Output the [X, Y] coordinate of the center of the cell containing the given text.  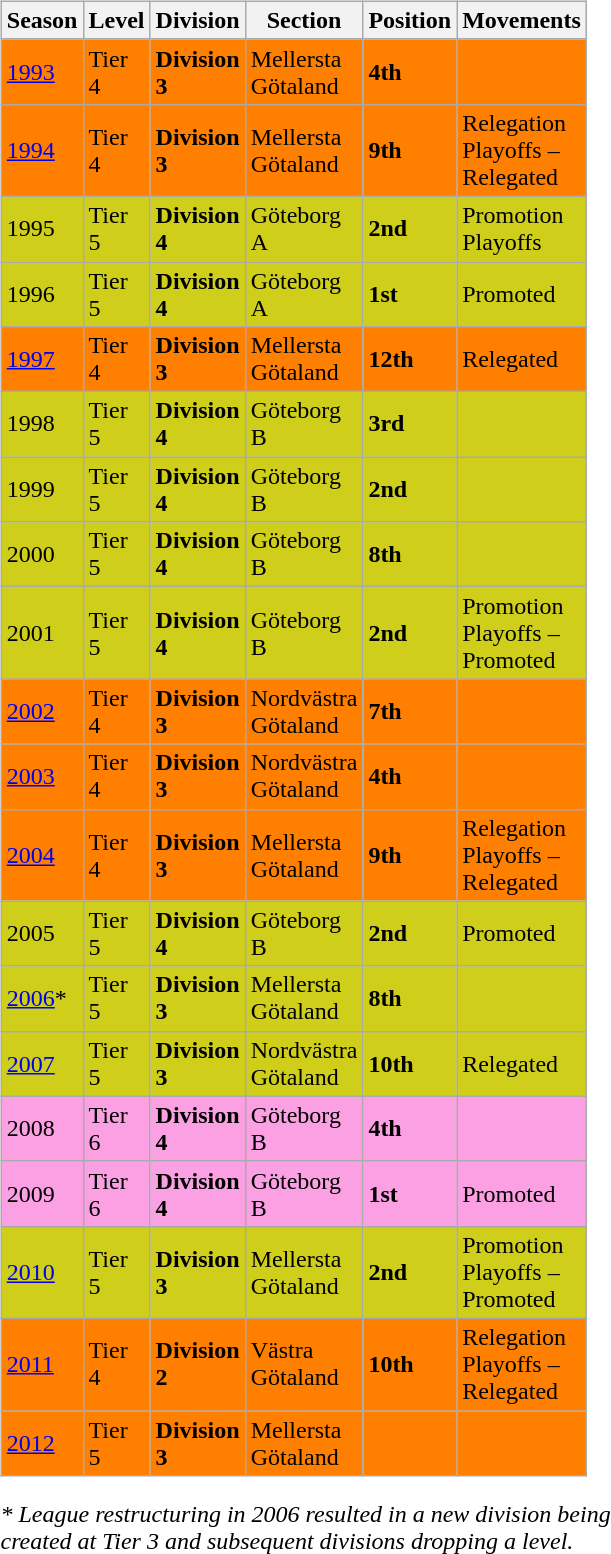
Västra Götaland [304, 1364]
Movements [522, 20]
1997 [42, 360]
1999 [42, 490]
2011 [42, 1364]
1996 [42, 294]
2004 [42, 855]
2002 [42, 712]
2005 [42, 934]
2009 [42, 1194]
Section [304, 20]
3rd [410, 424]
Division 2 [198, 1364]
1995 [42, 228]
12th [410, 360]
Division [198, 20]
Promotion Playoffs [522, 228]
Season [42, 20]
7th [410, 712]
Level [116, 20]
2007 [42, 1064]
2012 [42, 1442]
2008 [42, 1128]
2001 [42, 633]
2000 [42, 554]
1994 [42, 150]
2003 [42, 776]
1998 [42, 424]
2006* [42, 998]
Position [410, 20]
2010 [42, 1272]
1993 [42, 72]
